Detect which cell encompasses the target text, then output its [x, y] center coordinate. 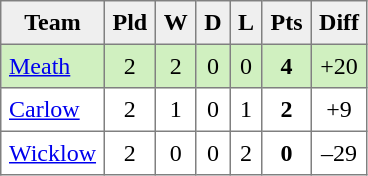
Pts [286, 23]
Diff [339, 23]
+9 [339, 110]
D [213, 23]
4 [286, 66]
L [246, 23]
W [175, 23]
Carlow [53, 110]
Pld [130, 23]
Team [53, 23]
Wicklow [53, 153]
Meath [53, 66]
+20 [339, 66]
–29 [339, 153]
